For the text-containing cell, return its midpoint in [x, y] coordinate format. 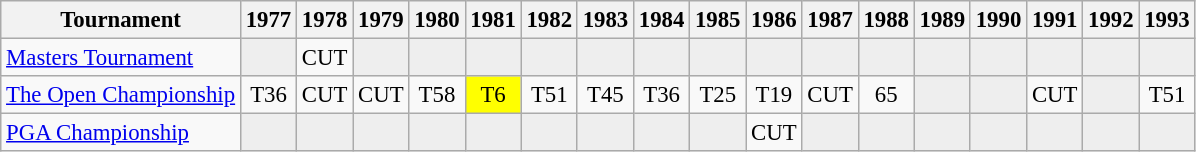
1978 [325, 20]
1988 [886, 20]
The Open Championship [121, 95]
1979 [381, 20]
T25 [718, 95]
Tournament [121, 20]
1989 [942, 20]
1984 [661, 20]
1980 [437, 20]
65 [886, 95]
1977 [268, 20]
1985 [718, 20]
1987 [830, 20]
1983 [605, 20]
PGA Championship [121, 133]
T45 [605, 95]
1991 [1055, 20]
Masters Tournament [121, 58]
1993 [1167, 20]
T6 [493, 95]
1992 [1111, 20]
T58 [437, 95]
1982 [549, 20]
T19 [774, 95]
1981 [493, 20]
1990 [998, 20]
1986 [774, 20]
